Provide the [X, Y] coordinate of the cell's center where the given text is located.  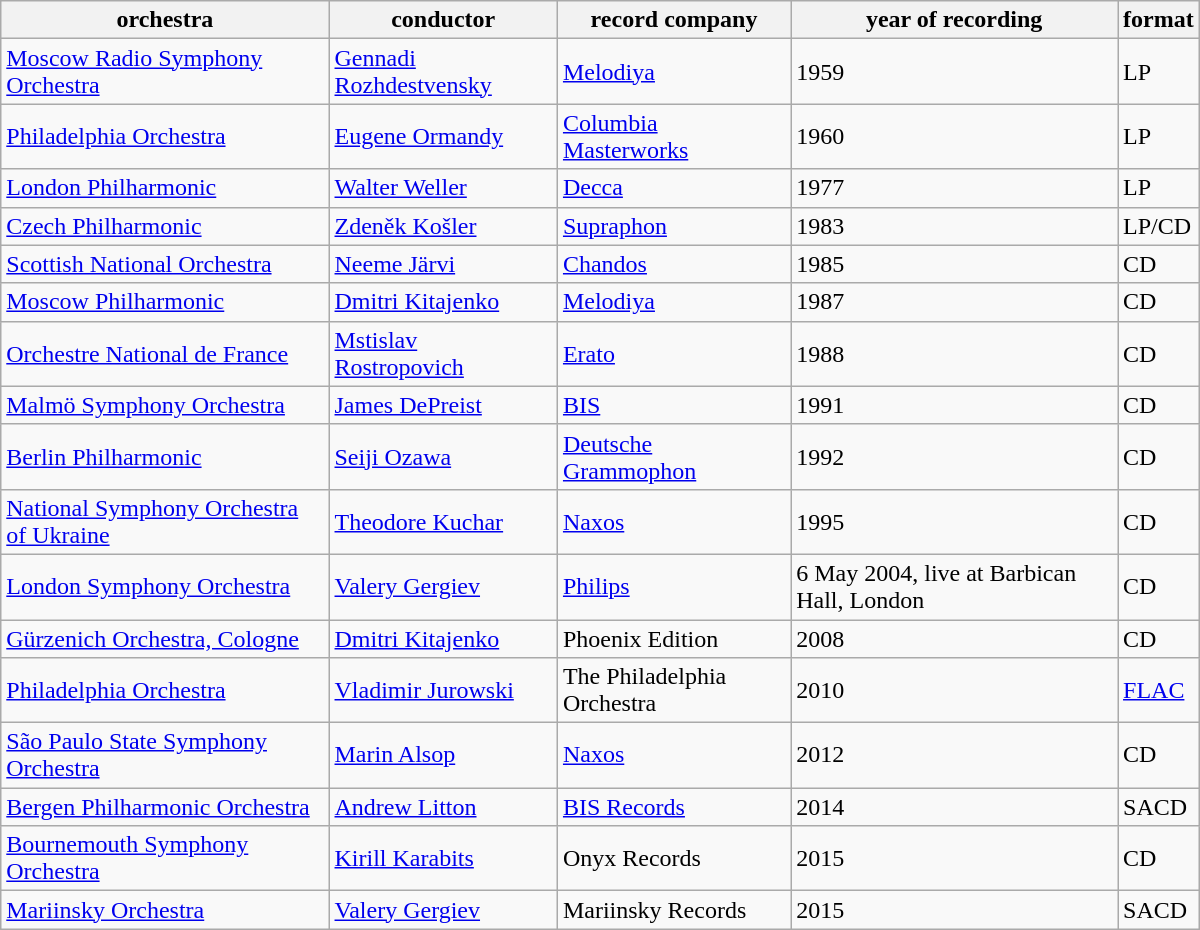
Neeme Järvi [443, 264]
1987 [954, 302]
Orchestre National de France [165, 354]
2014 [954, 807]
Theodore Kuchar [443, 522]
Seiji Ozawa [443, 456]
Zdeněk Košler [443, 226]
Mariinsky Orchestra [165, 910]
LP/CD [1159, 226]
Decca [674, 188]
year of recording [954, 20]
Andrew Litton [443, 807]
James DePreist [443, 405]
1992 [954, 456]
London Symphony Orchestra [165, 586]
Moscow Philharmonic [165, 302]
BIS Records [674, 807]
Bergen Philharmonic Orchestra [165, 807]
1985 [954, 264]
2012 [954, 756]
Phoenix Edition [674, 639]
Kirill Karabits [443, 858]
Vladimir Jurowski [443, 690]
Supraphon [674, 226]
record company [674, 20]
1983 [954, 226]
orchestra [165, 20]
1960 [954, 136]
Chandos [674, 264]
Erato [674, 354]
2008 [954, 639]
Mstislav Rostropovich [443, 354]
1988 [954, 354]
6 May 2004, live at Barbican Hall, London [954, 586]
BIS [674, 405]
Mariinsky Records [674, 910]
Onyx Records [674, 858]
1995 [954, 522]
Moscow Radio Symphony Orchestra [165, 72]
National Symphony Orchestra of Ukraine [165, 522]
Berlin Philharmonic [165, 456]
The Philadelphia Orchestra [674, 690]
conductor [443, 20]
format [1159, 20]
1977 [954, 188]
FLAC [1159, 690]
London Philharmonic [165, 188]
Gürzenich Orchestra, Cologne [165, 639]
Deutsche Grammophon [674, 456]
Bournemouth Symphony Orchestra [165, 858]
Gennadi Rozhdestvensky [443, 72]
Scottish National Orchestra [165, 264]
São Paulo State Symphony Orchestra [165, 756]
Walter Weller [443, 188]
2010 [954, 690]
Czech Philharmonic [165, 226]
Marin Alsop [443, 756]
Malmö Symphony Orchestra [165, 405]
1959 [954, 72]
1991 [954, 405]
Columbia Masterworks [674, 136]
Eugene Ormandy [443, 136]
Philips [674, 586]
